Determine the (x, y) coordinate at the center of the cell enclosing the given text.  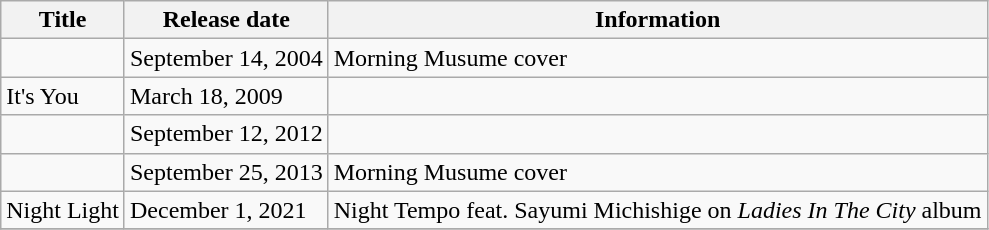
September 12, 2012 (226, 134)
Release date (226, 20)
Information (658, 20)
September 14, 2004 (226, 58)
Night Light (63, 210)
March 18, 2009 (226, 96)
September 25, 2013 (226, 172)
It's You (63, 96)
December 1, 2021 (226, 210)
Title (63, 20)
Night Tempo feat. Sayumi Michishige on Ladies In The City album (658, 210)
